Return (x, y) of the center of cell containing provided text 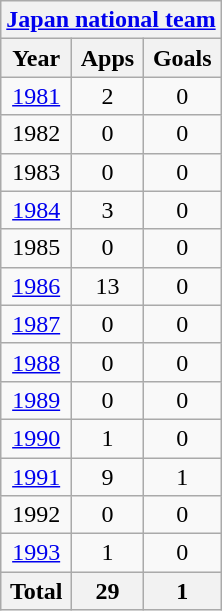
1982 (36, 134)
1987 (36, 324)
13 (108, 286)
2 (108, 96)
1985 (36, 248)
1993 (36, 553)
Goals (182, 58)
1992 (36, 515)
1990 (36, 438)
29 (108, 591)
3 (108, 210)
1991 (36, 477)
1983 (36, 172)
9 (108, 477)
1988 (36, 362)
1984 (36, 210)
1981 (36, 96)
1989 (36, 400)
Apps (108, 58)
1986 (36, 286)
Total (36, 591)
Japan national team (111, 20)
Year (36, 58)
